Determine the (x, y) coordinate at the center of the cell enclosing the given text.  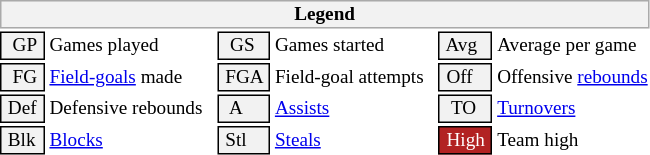
Stl (244, 140)
FG (22, 77)
Steals (354, 140)
Assists (354, 108)
Blocks (131, 140)
Blk (22, 140)
Defensive rebounds (131, 108)
GP (22, 46)
TO (466, 108)
Def (22, 108)
High (466, 140)
Field-goal attempts (354, 77)
Avg (466, 46)
FGA (244, 77)
Legend (324, 14)
Games started (354, 46)
Field-goals made (131, 77)
Average per game (573, 46)
Games played (131, 46)
Team high (573, 140)
GS (244, 46)
Turnovers (573, 108)
Off (466, 77)
A (244, 108)
Offensive rebounds (573, 77)
